Locate the cell with the specified text and output its (x, y) center coordinate. 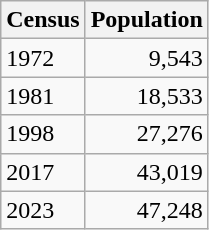
Census (43, 20)
18,533 (146, 96)
1998 (43, 134)
1972 (43, 58)
2017 (43, 172)
43,019 (146, 172)
1981 (43, 96)
27,276 (146, 134)
2023 (43, 210)
9,543 (146, 58)
Population (146, 20)
47,248 (146, 210)
